Provide the [x, y] coordinate of the cell's center where the given text is located.  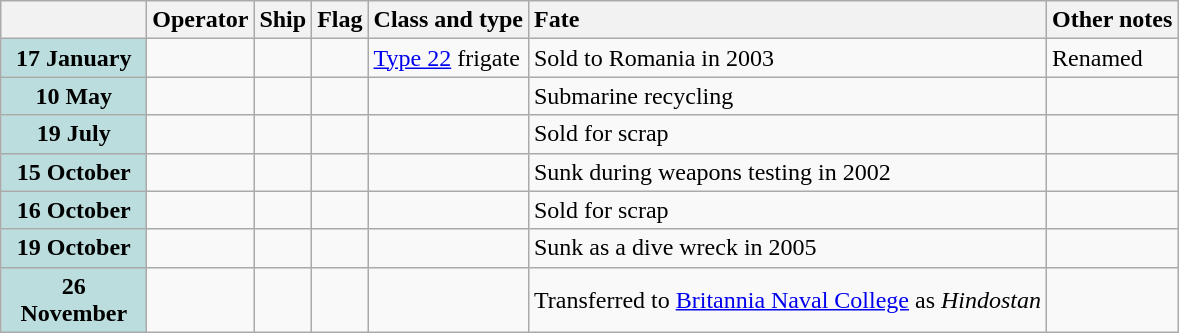
Submarine recycling [787, 96]
19 July [74, 134]
Type 22 frigate [448, 58]
Other notes [1112, 20]
16 October [74, 210]
Fate [787, 20]
Sold to Romania in 2003 [787, 58]
15 October [74, 172]
Class and type [448, 20]
Transferred to Britannia Naval College as Hindostan [787, 300]
Operator [200, 20]
Sunk as a dive wreck in 2005 [787, 248]
Flag [340, 20]
10 May [74, 96]
17 January [74, 58]
Ship [283, 20]
26 November [74, 300]
Renamed [1112, 58]
19 October [74, 248]
Sunk during weapons testing in 2002 [787, 172]
